For the text-containing cell, return its midpoint in (x, y) coordinate format. 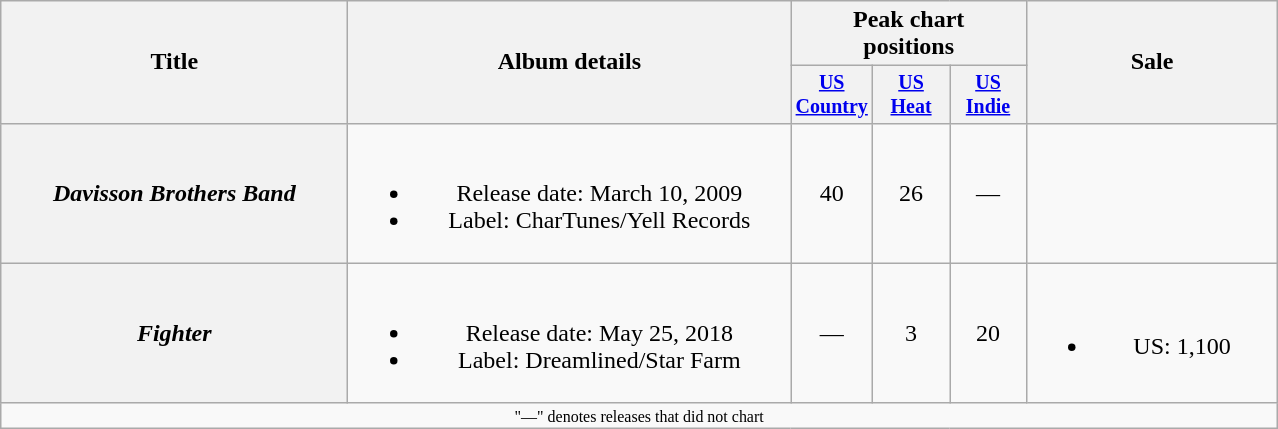
USIndie (988, 94)
Davisson Brothers Band (174, 193)
26 (912, 193)
Sale (1152, 62)
3 (912, 333)
40 (832, 193)
Title (174, 62)
Fighter (174, 333)
20 (988, 333)
Release date: March 10, 2009Label: CharTunes/Yell Records (570, 193)
USHeat (912, 94)
Album details (570, 62)
"—" denotes releases that did not chart (640, 415)
Peak chartpositions (909, 34)
US Country (832, 94)
US: 1,100 (1152, 333)
Release date: May 25, 2018Label: Dreamlined/Star Farm (570, 333)
